Locate the cell with the specified text and output its [x, y] center coordinate. 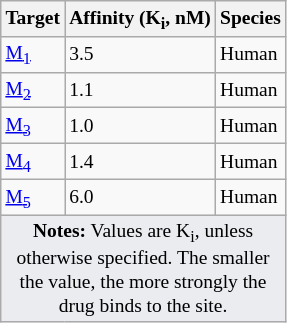
M5 [33, 197]
M4 [33, 161]
6.0 [140, 197]
1.1 [140, 90]
Species [250, 19]
Notes: Values are Ki, unless otherwise specified. The smaller the value, the more strongly the drug binds to the site. [144, 269]
3.5 [140, 54]
Affinity (Ki, nM) [140, 19]
M3 [33, 126]
M2 [33, 90]
M1 [33, 54]
1.4 [140, 161]
Target [33, 19]
1.0 [140, 126]
